Identify which cell holds the provided text, then report its [X, Y] central coordinate. 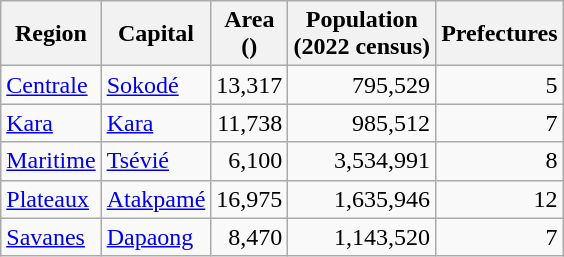
795,529 [362, 85]
13,317 [250, 85]
Maritime [51, 161]
16,975 [250, 199]
11,738 [250, 123]
1,143,520 [362, 237]
Sokodé [156, 85]
Atakpamé [156, 199]
Savanes [51, 237]
3,534,991 [362, 161]
Prefectures [500, 34]
Dapaong [156, 237]
5 [500, 85]
Region [51, 34]
8 [500, 161]
Population(2022 census) [362, 34]
8,470 [250, 237]
1,635,946 [362, 199]
Capital [156, 34]
Plateaux [51, 199]
Tsévié [156, 161]
Centrale [51, 85]
Area() [250, 34]
6,100 [250, 161]
985,512 [362, 123]
12 [500, 199]
